For the text-containing cell, return its midpoint in (X, Y) coordinate format. 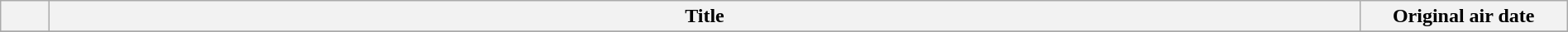
Original air date (1464, 16)
Title (705, 16)
